Extract the [x, y] coordinate from the center of the cell holding the provided text.  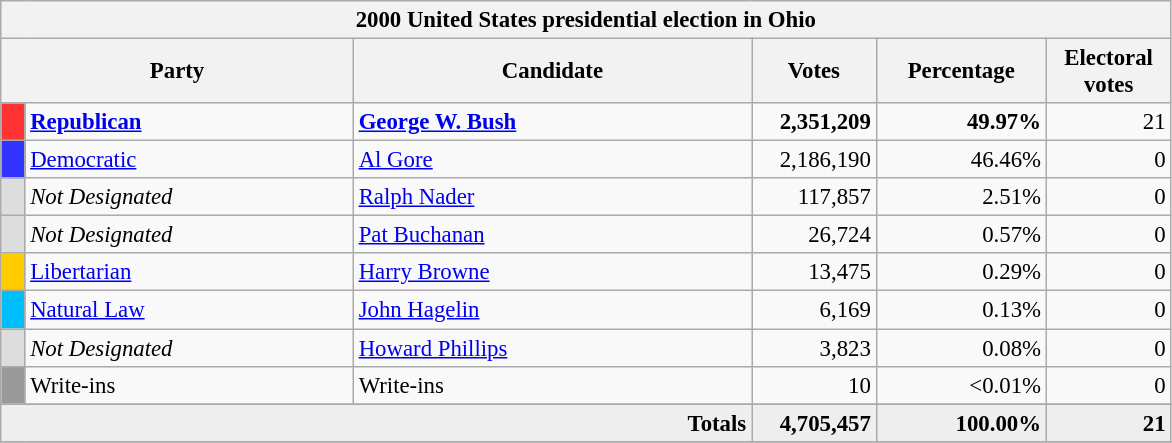
2,186,190 [814, 160]
Pat Buchanan [552, 235]
Howard Phillips [552, 348]
0.08% [961, 348]
Totals [376, 423]
6,169 [814, 310]
Natural Law [189, 310]
Democratic [189, 160]
<0.01% [961, 385]
Candidate [552, 72]
2,351,209 [814, 122]
0.57% [961, 235]
10 [814, 385]
Harry Browne [552, 273]
2.51% [961, 197]
Electoral votes [1108, 72]
Al Gore [552, 160]
Party [178, 72]
Votes [814, 72]
117,857 [814, 197]
3,823 [814, 348]
46.46% [961, 160]
13,475 [814, 273]
John Hagelin [552, 310]
4,705,457 [814, 423]
49.97% [961, 122]
0.13% [961, 310]
Percentage [961, 72]
100.00% [961, 423]
0.29% [961, 273]
Ralph Nader [552, 197]
Republican [189, 122]
2000 United States presidential election in Ohio [586, 20]
George W. Bush [552, 122]
Libertarian [189, 273]
26,724 [814, 235]
